Determine the [x, y] coordinate at the center of the cell enclosing the given text.  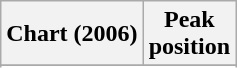
Peakposition [189, 34]
Chart (2006) [72, 34]
